Provide the [x, y] coordinate of the cell's center where the given text is located.  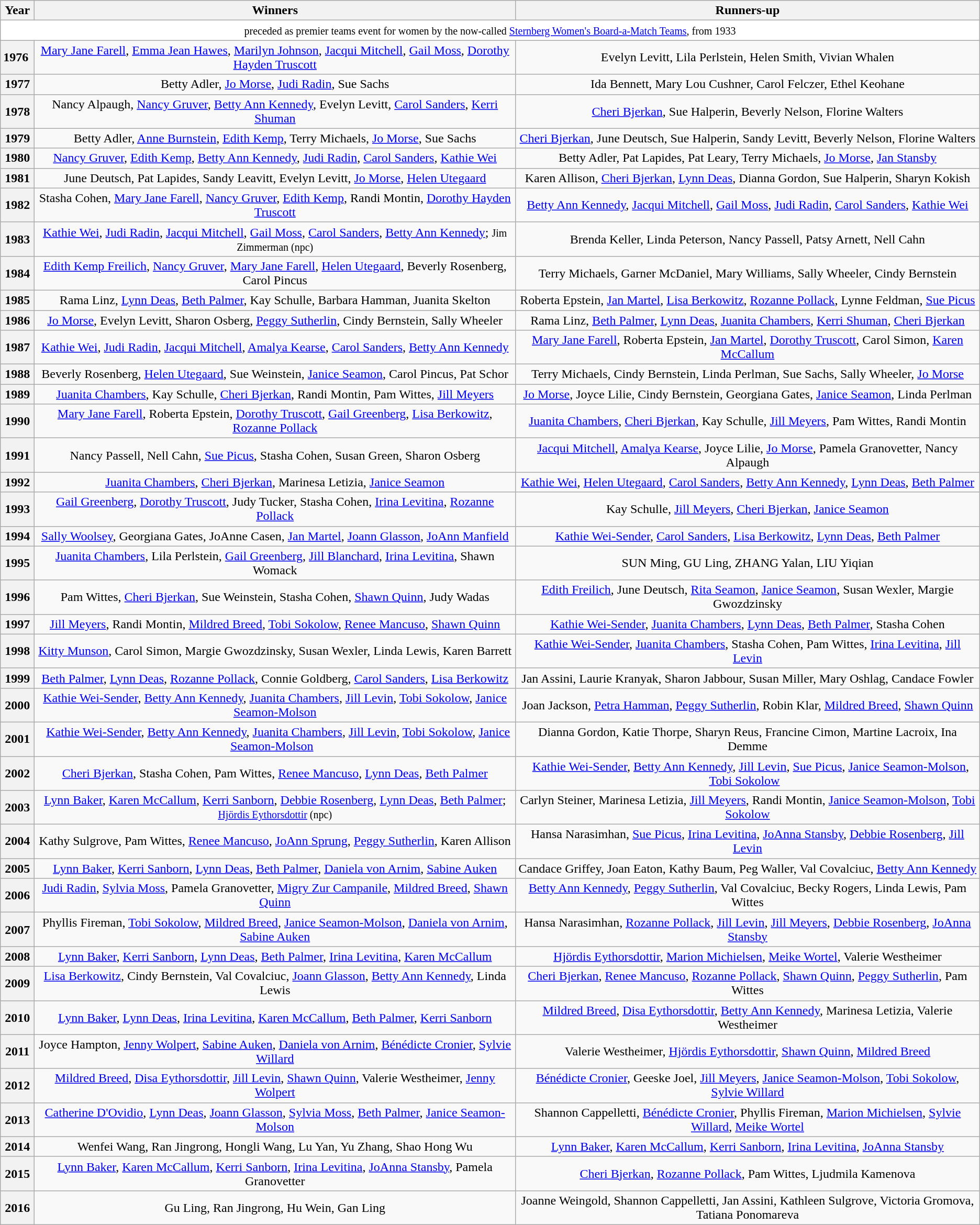
1981 [18, 178]
1999 [18, 678]
1982 [18, 205]
1993 [18, 509]
2000 [18, 705]
Hansa Narasimhan, Rozanne Pollack, Jill Levin, Jill Meyers, Debbie Rosenberg, JoAnna Stansby [748, 930]
Phyllis Fireman, Tobi Sokolow, Mildred Breed, Janice Seamon-Molson, Daniela von Arnim, Sabine Auken [275, 930]
Kathie Wei-Sender, Betty Ann Kennedy, Jill Levin, Sue Picus, Janice Seamon-Molson, Tobi Sokolow [748, 773]
Year [18, 10]
Judi Radin, Sylvia Moss, Pamela Granovetter, Migry Zur Campanile, Mildred Breed, Shawn Quinn [275, 895]
1997 [18, 624]
Cheri Bjerkan, Rozanne Pollack, Pam Wittes, Ljudmila Kamenova [748, 1174]
2012 [18, 1086]
1980 [18, 158]
Terry Michaels, Garner McDaniel, Mary Williams, Sally Wheeler, Cindy Bernstein [748, 273]
Juanita Chambers, Kay Schulle, Cheri Bjerkan, Randi Montin, Pam Wittes, Jill Meyers [275, 394]
Juanita Chambers, Cheri Bjerkan, Kay Schulle, Jill Meyers, Pam Wittes, Randi Montin [748, 421]
1978 [18, 111]
1992 [18, 482]
Edith Freilich, June Deutsch, Rita Seamon, Janice Seamon, Susan Wexler, Margie Gwozdzinsky [748, 597]
Kitty Munson, Carol Simon, Margie Gwozdzinsky, Susan Wexler, Linda Lewis, Karen Barrett [275, 651]
2002 [18, 773]
Beverly Rosenberg, Helen Utegaard, Sue Weinstein, Janice Seamon, Carol Pincus, Pat Schor [275, 374]
1994 [18, 536]
Candace Griffey, Joan Eaton, Kathy Baum, Peg Waller, Val Covalciuc, Betty Ann Kennedy [748, 868]
2013 [18, 1119]
2006 [18, 895]
Mary Jane Farell, Roberta Epstein, Jan Martel, Dorothy Truscott, Carol Simon, Karen McCallum [748, 348]
Lynn Baker, Kerri Sanborn, Lynn Deas, Beth Palmer, Daniela von Arnim, Sabine Auken [275, 868]
1979 [18, 138]
Dianna Gordon, Katie Thorpe, Sharyn Reus, Francine Cimon, Martine Lacroix, Ina Demme [748, 739]
Karen Allison, Cheri Bjerkan, Lynn Deas, Dianna Gordon, Sue Halperin, Sharyn Kokish [748, 178]
1990 [18, 421]
Nancy Gruver, Edith Kemp, Betty Ann Kennedy, Judi Radin, Carol Sanders, Kathie Wei [275, 158]
Lynn Baker, Karen McCallum, Kerri Sanborn, Irina Levitina, JoAnna Stansby, Pamela Granovetter [275, 1174]
Valerie Westheimer, Hjördis Eythorsdottir, Shawn Quinn, Mildred Breed [748, 1051]
Sally Woolsey, Georgiana Gates, JoAnne Casen, Jan Martel, Joann Glasson, JoAnn Manfield [275, 536]
Kathie Wei-Sender, Juanita Chambers, Stasha Cohen, Pam Wittes, Irina Levitina, Jill Levin [748, 651]
1998 [18, 651]
Shannon Cappelletti, Bénédicte Cronier, Phyllis Fireman, Marion Michielsen, Sylvie Willard, Meike Wortel [748, 1119]
2016 [18, 1207]
Rama Linz, Beth Palmer, Lynn Deas, Juanita Chambers, Kerri Shuman, Cheri Bjerkan [748, 320]
2014 [18, 1146]
Kathie Wei-Sender, Juanita Chambers, Lynn Deas, Beth Palmer, Stasha Cohen [748, 624]
Ida Bennett, Mary Lou Cushner, Carol Felczer, Ethel Keohane [748, 84]
Nancy Alpaugh, Nancy Gruver, Betty Ann Kennedy, Evelyn Levitt, Carol Sanders, Kerri Shuman [275, 111]
Joan Jackson, Petra Hamman, Peggy Sutherlin, Robin Klar, Mildred Breed, Shawn Quinn [748, 705]
Runners-up [748, 10]
Juanita Chambers, Cheri Bjerkan, Marinesa Letizia, Janice Seamon [275, 482]
2008 [18, 956]
Betty Adler, Anne Burnstein, Edith Kemp, Terry Michaels, Jo Morse, Sue Sachs [275, 138]
Betty Adler, Pat Lapides, Pat Leary, Terry Michaels, Jo Morse, Jan Stansby [748, 158]
Wenfei Wang, Ran Jingrong, Hongli Wang, Lu Yan, Yu Zhang, Shao Hong Wu [275, 1146]
Jan Assini, Laurie Kranyak, Sharon Jabbour, Susan Miller, Mary Oshlag, Candace Fowler [748, 678]
1996 [18, 597]
Betty Ann Kennedy, Jacqui Mitchell, Gail Moss, Judi Radin, Carol Sanders, Kathie Wei [748, 205]
1977 [18, 84]
Kathy Sulgrove, Pam Wittes, Renee Mancuso, JoAnn Sprung, Peggy Sutherlin, Karen Allison [275, 842]
Juanita Chambers, Lila Perlstein, Gail Greenberg, Jill Blanchard, Irina Levitina, Shawn Womack [275, 563]
Terry Michaels, Cindy Bernstein, Linda Perlman, Sue Sachs, Sally Wheeler, Jo Morse [748, 374]
Kathie Wei-Sender, Carol Sanders, Lisa Berkowitz, Lynn Deas, Beth Palmer [748, 536]
1983 [18, 239]
Cheri Bjerkan, June Deutsch, Sue Halperin, Sandy Levitt, Beverly Nelson, Florine Walters [748, 138]
Cheri Bjerkan, Renee Mancuso, Rozanne Pollack, Shawn Quinn, Peggy Sutherlin, Pam Wittes [748, 983]
SUN Ming, GU Ling, ZHANG Yalan, LIU Yiqian [748, 563]
Hjördis Eythorsdottir, Marion Michielsen, Meike Wortel, Valerie Westheimer [748, 956]
Edith Kemp Freilich, Nancy Gruver, Mary Jane Farell, Helen Utegaard, Beverly Rosenberg, Carol Pincus [275, 273]
Pam Wittes, Cheri Bjerkan, Sue Weinstein, Stasha Cohen, Shawn Quinn, Judy Wadas [275, 597]
Lynn Baker, Kerri Sanborn, Lynn Deas, Beth Palmer, Irina Levitina, Karen McCallum [275, 956]
Cheri Bjerkan, Sue Halperin, Beverly Nelson, Florine Walters [748, 111]
Kay Schulle, Jill Meyers, Cheri Bjerkan, Janice Seamon [748, 509]
Mildred Breed, Disa Eythorsdottir, Betty Ann Kennedy, Marinesa Letizia, Valerie Westheimer [748, 1018]
Beth Palmer, Lynn Deas, Rozanne Pollack, Connie Goldberg, Carol Sanders, Lisa Berkowitz [275, 678]
Lynn Baker, Karen McCallum, Kerri Sanborn, Debbie Rosenberg, Lynn Deas, Beth Palmer; Hjördis Eythorsdottir (npc) [275, 807]
2009 [18, 983]
Lynn Baker, Karen McCallum, Kerri Sanborn, Irina Levitina, JoAnna Stansby [748, 1146]
1987 [18, 348]
Catherine D'Ovidio, Lynn Deas, Joann Glasson, Sylvia Moss, Beth Palmer, Janice Seamon-Molson [275, 1119]
preceded as premier teams event for women by the now-called Sternberg Women's Board-a-Match Teams, from 1933 [490, 30]
Joyce Hampton, Jenny Wolpert, Sabine Auken, Daniela von Arnim, Bénédicte Cronier, Sylvie Willard [275, 1051]
Gail Greenberg, Dorothy Truscott, Judy Tucker, Stasha Cohen, Irina Levitina, Rozanne Pollack [275, 509]
Hansa Narasimhan, Sue Picus, Irina Levitina, JoAnna Stansby, Debbie Rosenberg, Jill Levin [748, 842]
Lisa Berkowitz, Cindy Bernstein, Val Covalciuc, Joann Glasson, Betty Ann Kennedy, Linda Lewis [275, 983]
1991 [18, 455]
Gu Ling, Ran Jingrong, Hu Wein, Gan Ling [275, 1207]
Jill Meyers, Randi Montin, Mildred Breed, Tobi Sokolow, Renee Mancuso, Shawn Quinn [275, 624]
Mildred Breed, Disa Eythorsdottir, Jill Levin, Shawn Quinn, Valerie Westheimer, Jenny Wolpert [275, 1086]
Evelyn Levitt, Lila Perlstein, Helen Smith, Vivian Whalen [748, 58]
Mary Jane Farell, Roberta Epstein, Dorothy Truscott, Gail Greenberg, Lisa Berkowitz, Rozanne Pollack [275, 421]
Kathie Wei, Helen Utegaard, Carol Sanders, Betty Ann Kennedy, Lynn Deas, Beth Palmer [748, 482]
1984 [18, 273]
Stasha Cohen, Mary Jane Farell, Nancy Gruver, Edith Kemp, Randi Montin, Dorothy Hayden Truscott [275, 205]
2004 [18, 842]
Kathie Wei, Judi Radin, Jacqui Mitchell, Amalya Kearse, Carol Sanders, Betty Ann Kennedy [275, 348]
2011 [18, 1051]
June Deutsch, Pat Lapides, Sandy Leavitt, Evelyn Levitt, Jo Morse, Helen Utegaard [275, 178]
2001 [18, 739]
Lynn Baker, Lynn Deas, Irina Levitina, Karen McCallum, Beth Palmer, Kerri Sanborn [275, 1018]
Winners [275, 10]
Joanne Weingold, Shannon Cappelletti, Jan Assini, Kathleen Sulgrove, Victoria Gromova, Tatiana Ponomareva [748, 1207]
Cheri Bjerkan, Stasha Cohen, Pam Wittes, Renee Mancuso, Lynn Deas, Beth Palmer [275, 773]
Brenda Keller, Linda Peterson, Nancy Passell, Patsy Arnett, Nell Cahn [748, 239]
Nancy Passell, Nell Cahn, Sue Picus, Stasha Cohen, Susan Green, Sharon Osberg [275, 455]
1986 [18, 320]
Jo Morse, Evelyn Levitt, Sharon Osberg, Peggy Sutherlin, Cindy Bernstein, Sally Wheeler [275, 320]
2003 [18, 807]
Jacqui Mitchell, Amalya Kearse, Joyce Lilie, Jo Morse, Pamela Granovetter, Nancy Alpaugh [748, 455]
1995 [18, 563]
Kathie Wei, Judi Radin, Jacqui Mitchell, Gail Moss, Carol Sanders, Betty Ann Kennedy; Jim Zimmerman (npc) [275, 239]
1989 [18, 394]
1988 [18, 374]
Rama Linz, Lynn Deas, Beth Palmer, Kay Schulle, Barbara Hamman, Juanita Skelton [275, 300]
Betty Adler, Jo Morse, Judi Radin, Sue Sachs [275, 84]
2005 [18, 868]
Betty Ann Kennedy, Peggy Sutherlin, Val Covalciuc, Becky Rogers, Linda Lewis, Pam Wittes [748, 895]
Jo Morse, Joyce Lilie, Cindy Bernstein, Georgiana Gates, Janice Seamon, Linda Perlman [748, 394]
2007 [18, 930]
1985 [18, 300]
Mary Jane Farell, Emma Jean Hawes, Marilyn Johnson, Jacqui Mitchell, Gail Moss, Dorothy Hayden Truscott [275, 58]
1976 [18, 58]
2015 [18, 1174]
Bénédicte Cronier, Geeske Joel, Jill Meyers, Janice Seamon-Molson, Tobi Sokolow, Sylvie Willard [748, 1086]
Carlyn Steiner, Marinesa Letizia, Jill Meyers, Randi Montin, Janice Seamon-Molson, Tobi Sokolow [748, 807]
2010 [18, 1018]
Roberta Epstein, Jan Martel, Lisa Berkowitz, Rozanne Pollack, Lynne Feldman, Sue Picus [748, 300]
